Return [X, Y] of the center of cell containing provided text 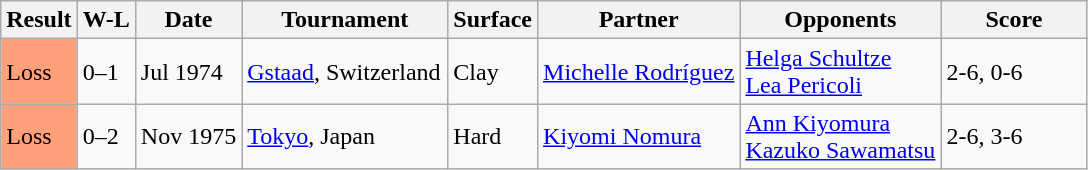
Jul 1974 [188, 72]
Tokyo, Japan [345, 136]
Kiyomi Nomura [639, 136]
Date [188, 20]
Tournament [345, 20]
0–2 [106, 136]
Score [1014, 20]
Gstaad, Switzerland [345, 72]
Ann Kiyomura Kazuko Sawamatsu [840, 136]
Clay [493, 72]
W-L [106, 20]
Opponents [840, 20]
0–1 [106, 72]
2-6, 0-6 [1014, 72]
2-6, 3-6 [1014, 136]
Surface [493, 20]
Partner [639, 20]
Hard [493, 136]
Helga Schultze Lea Pericoli [840, 72]
Michelle Rodríguez [639, 72]
Nov 1975 [188, 136]
Result [39, 20]
